Return the (x, y) coordinate for the center point of the cell that contains the specified text.  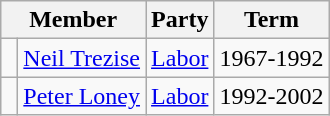
Neil Trezise (82, 58)
Member (74, 20)
Party (180, 20)
Term (272, 20)
1992-2002 (272, 96)
Peter Loney (82, 96)
1967-1992 (272, 58)
